Extract the (x, y) coordinate from the center of the cell holding the provided text.  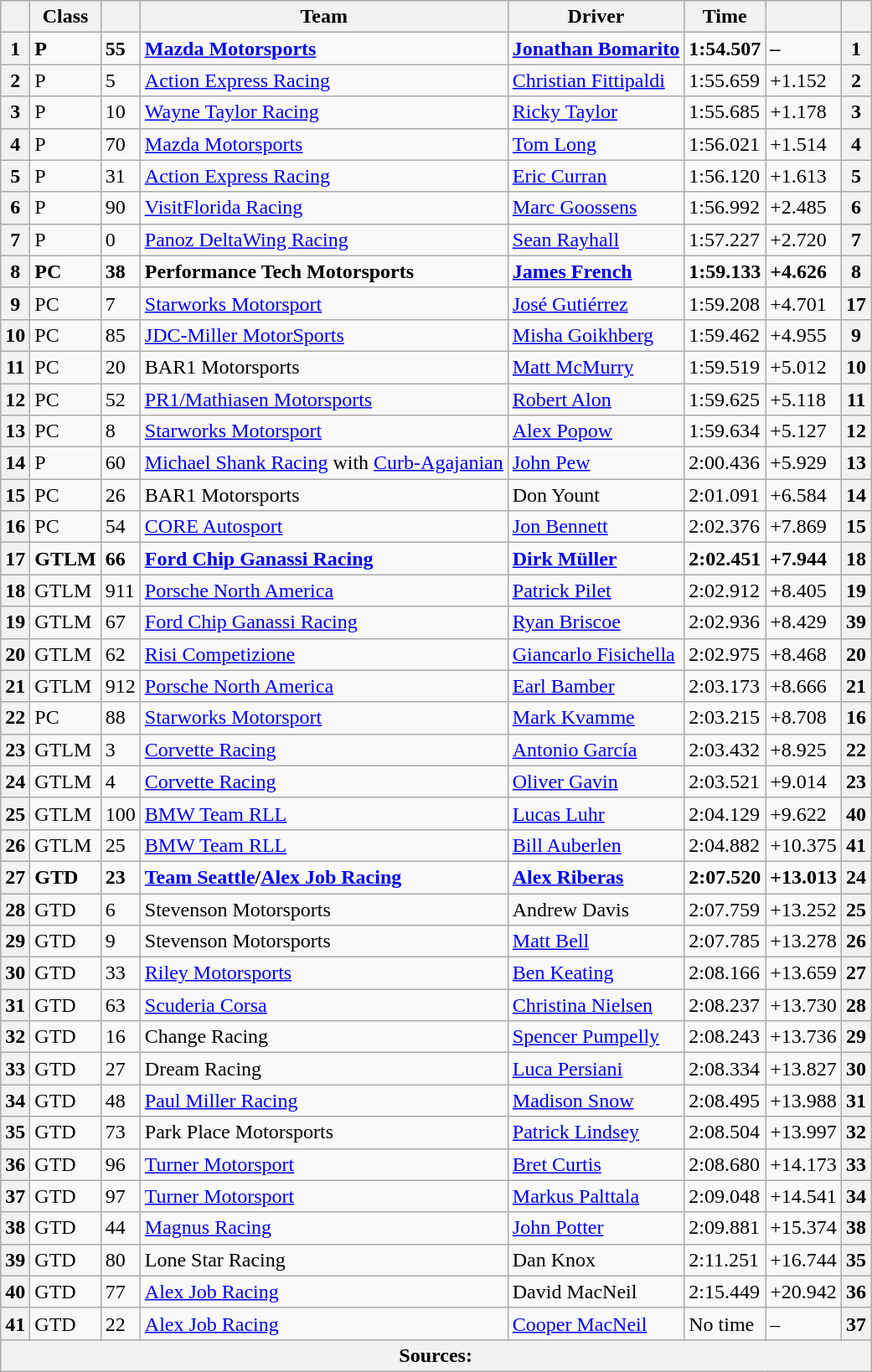
+16.744 (804, 1260)
Matt McMurry (596, 367)
+8.468 (804, 654)
+4.701 (804, 303)
2:08.504 (725, 1132)
1:59.462 (725, 335)
+14.541 (804, 1196)
Lucas Luhr (596, 813)
96 (121, 1164)
Lone Star Racing (323, 1260)
Dan Knox (596, 1260)
VisitFlorida Racing (323, 208)
José Gutiérrez (596, 303)
+1.152 (804, 80)
John Potter (596, 1228)
Alex Riberas (596, 877)
+10.375 (804, 845)
54 (121, 527)
1:59.133 (725, 271)
Dirk Müller (596, 559)
Giancarlo Fisichella (596, 654)
44 (121, 1228)
60 (121, 463)
+9.622 (804, 813)
2:03.173 (725, 686)
2:03.521 (725, 781)
JDC-Miller MotorSports (323, 335)
Oliver Gavin (596, 781)
1:59.519 (725, 367)
70 (121, 144)
88 (121, 718)
1:55.659 (725, 80)
48 (121, 1101)
2:09.881 (725, 1228)
Dream Racing (323, 1069)
77 (121, 1292)
Wayne Taylor Racing (323, 112)
+13.827 (804, 1069)
Madison Snow (596, 1101)
2:07.785 (725, 941)
Andrew Davis (596, 909)
+15.374 (804, 1228)
+14.173 (804, 1164)
+5.118 (804, 400)
2:08.237 (725, 1005)
+13.730 (804, 1005)
Markus Palttala (596, 1196)
Sean Rayhall (596, 240)
Bret Curtis (596, 1164)
Scuderia Corsa (323, 1005)
Misha Goikhberg (596, 335)
+4.955 (804, 335)
+4.626 (804, 271)
2:02.936 (725, 622)
No time (725, 1323)
James French (596, 271)
Earl Bamber (596, 686)
+13.252 (804, 909)
+13.997 (804, 1132)
Tom Long (596, 144)
2:00.436 (725, 463)
+2.720 (804, 240)
+13.278 (804, 941)
Magnus Racing (323, 1228)
80 (121, 1260)
1:59.634 (725, 431)
Christian Fittipaldi (596, 80)
Riley Motorsports (323, 973)
Antonio García (596, 750)
73 (121, 1132)
Mark Kvamme (596, 718)
90 (121, 208)
1:59.625 (725, 400)
2:02.376 (725, 527)
66 (121, 559)
2:08.680 (725, 1164)
52 (121, 400)
+5.012 (804, 367)
+13.659 (804, 973)
+8.708 (804, 718)
+20.942 (804, 1292)
PR1/Mathiasen Motorsports (323, 400)
+1.178 (804, 112)
+9.014 (804, 781)
Risi Competizione (323, 654)
1:56.021 (725, 144)
Park Place Motorsports (323, 1132)
+5.127 (804, 431)
+13.013 (804, 877)
2:02.912 (725, 591)
Matt Bell (596, 941)
2:07.759 (725, 909)
Ricky Taylor (596, 112)
2:03.215 (725, 718)
Time (725, 17)
Paul Miller Racing (323, 1101)
1:59.208 (725, 303)
+8.429 (804, 622)
Class (65, 17)
CORE Autosport (323, 527)
Patrick Pilet (596, 591)
2:08.495 (725, 1101)
+8.405 (804, 591)
2:02.975 (725, 654)
2:15.449 (725, 1292)
+2.485 (804, 208)
Sources: (436, 1355)
Eric Curran (596, 176)
1:56.120 (725, 176)
85 (121, 335)
Alex Popow (596, 431)
55 (121, 49)
+7.944 (804, 559)
100 (121, 813)
Team Seattle/Alex Job Racing (323, 877)
Bill Auberlen (596, 845)
1:56.992 (725, 208)
+13.988 (804, 1101)
Luca Persiani (596, 1069)
Driver (596, 17)
Don Yount (596, 495)
Cooper MacNeil (596, 1323)
+7.869 (804, 527)
97 (121, 1196)
David MacNeil (596, 1292)
2:09.048 (725, 1196)
1:54.507 (725, 49)
+1.514 (804, 144)
+8.666 (804, 686)
Jonathan Bomarito (596, 49)
0 (121, 240)
Patrick Lindsey (596, 1132)
2:07.520 (725, 877)
Marc Goossens (596, 208)
Robert Alon (596, 400)
+8.925 (804, 750)
2:08.334 (725, 1069)
1:57.227 (725, 240)
911 (121, 591)
67 (121, 622)
Ben Keating (596, 973)
Panoz DeltaWing Racing (323, 240)
Change Racing (323, 1037)
John Pew (596, 463)
Michael Shank Racing with Curb-Agajanian (323, 463)
2:01.091 (725, 495)
+1.613 (804, 176)
2:08.166 (725, 973)
+6.584 (804, 495)
Jon Bennett (596, 527)
2:04.129 (725, 813)
Spencer Pumpelly (596, 1037)
912 (121, 686)
2:02.451 (725, 559)
63 (121, 1005)
62 (121, 654)
2:03.432 (725, 750)
2:11.251 (725, 1260)
+13.736 (804, 1037)
Team (323, 17)
Performance Tech Motorsports (323, 271)
1:55.685 (725, 112)
2:04.882 (725, 845)
Ryan Briscoe (596, 622)
2:08.243 (725, 1037)
+5.929 (804, 463)
Christina Nielsen (596, 1005)
